Return the [X, Y] coordinate for the center point of the cell that contains the specified text.  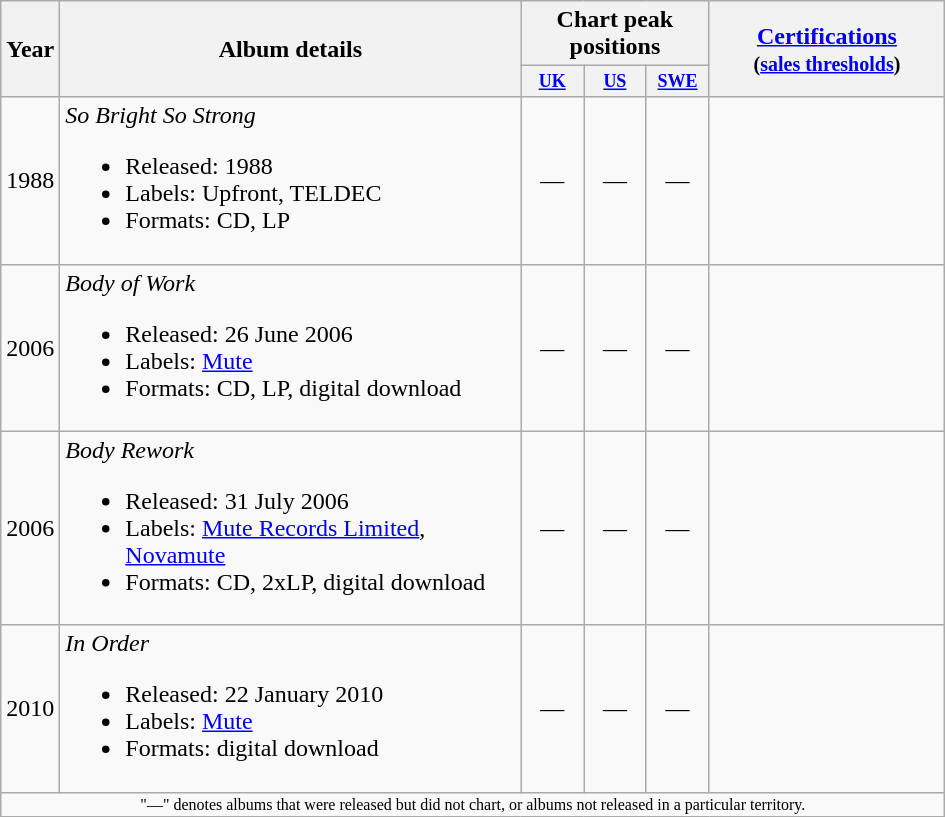
In OrderReleased: 22 January 2010Labels: MuteFormats: digital download [290, 708]
1988 [30, 180]
Body ReworkReleased: 31 July 2006Labels: Mute Records Limited, NovamuteFormats: CD, 2xLP, digital download [290, 528]
SWE [678, 82]
Year [30, 49]
So Bright So StrongReleased: 1988Labels: Upfront, TELDECFormats: CD, LP [290, 180]
Body of WorkReleased: 26 June 2006Labels: MuteFormats: CD, LP, digital download [290, 348]
Album details [290, 49]
UK [552, 82]
"—" denotes albums that were released but did not chart, or albums not released in a particular territory. [473, 804]
Certifications(sales thresholds) [827, 49]
2010 [30, 708]
Chart peak positions [615, 34]
US [616, 82]
